Find where the given text appears and provide that cell's center as [x, y] coordinate. 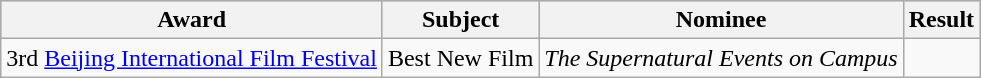
Subject [460, 20]
The Supernatural Events on Campus [721, 58]
Nominee [721, 20]
3rd Beijing International Film Festival [192, 58]
Result [941, 20]
Award [192, 20]
Best New Film [460, 58]
